From the cell containing the given text, extract its center point as [X, Y] coordinate. 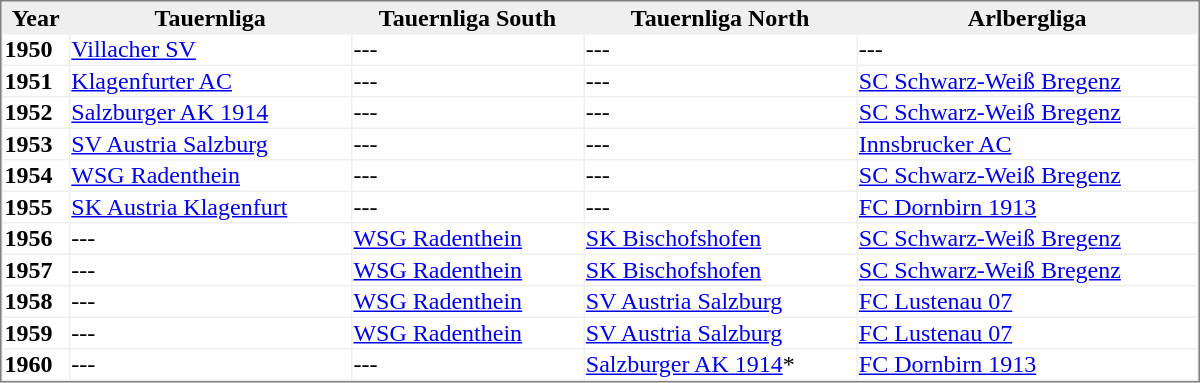
Innsbrucker AC [1027, 144]
Salzburger AK 1914* [720, 365]
1955 [36, 207]
Salzburger AK 1914 [210, 113]
1958 [36, 301]
Arlbergliga [1027, 18]
1953 [36, 144]
1954 [36, 175]
1957 [36, 270]
Year [36, 18]
Villacher SV [210, 49]
SK Austria Klagenfurt [210, 207]
Tauernliga [210, 18]
Tauernliga North [720, 18]
1959 [36, 333]
1952 [36, 113]
1950 [36, 49]
1960 [36, 365]
1951 [36, 81]
Klagenfurter AC [210, 81]
1956 [36, 239]
Tauernliga South [468, 18]
